Locate the cell with the specified text and output its (x, y) center coordinate. 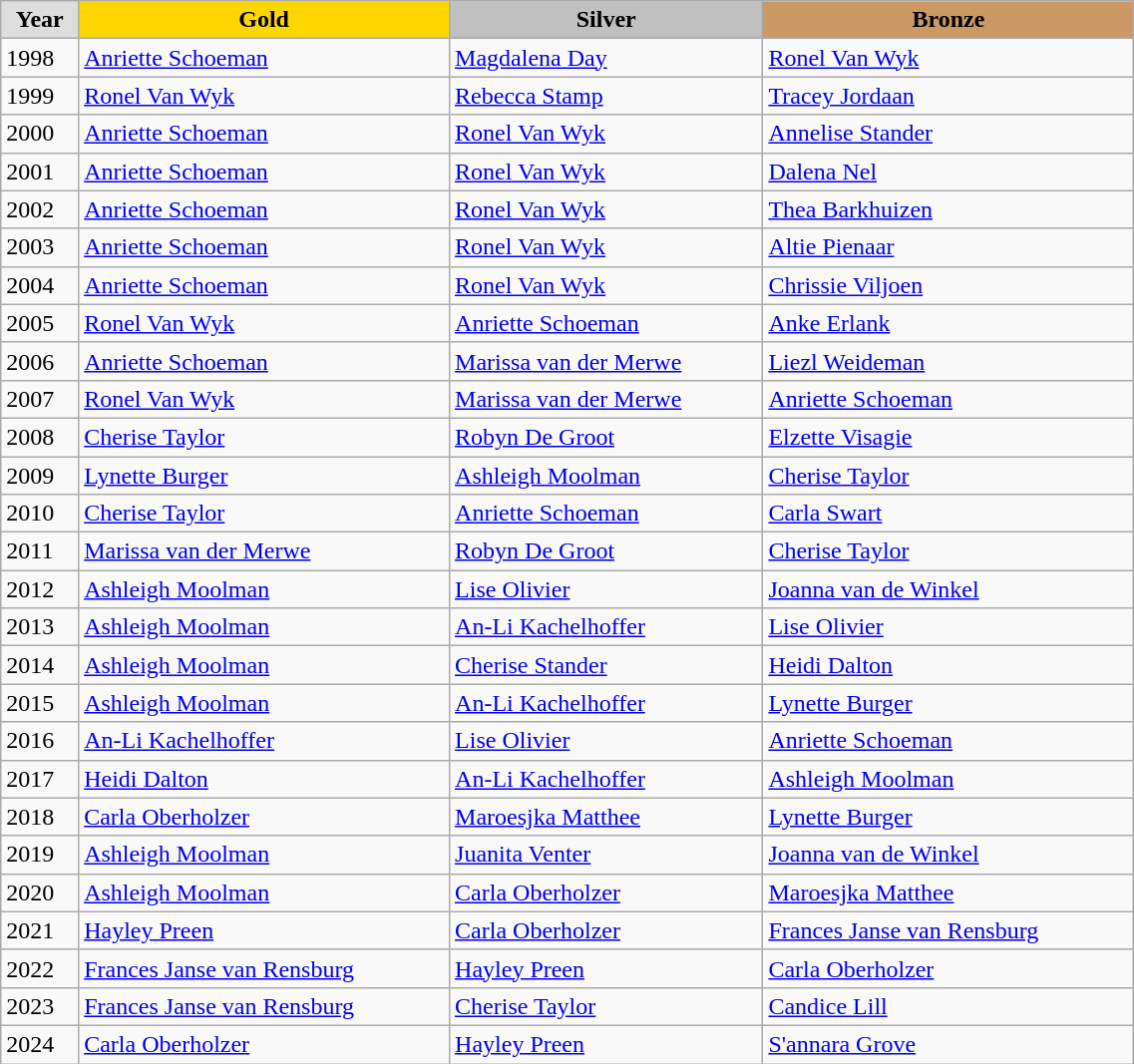
Year (40, 20)
Gold (264, 20)
2004 (40, 285)
2009 (40, 476)
2023 (40, 1006)
S'annara Grove (948, 1044)
1999 (40, 96)
Tracey Jordaan (948, 96)
2015 (40, 703)
2012 (40, 589)
2001 (40, 172)
Rebecca Stamp (606, 96)
Elzette Visagie (948, 437)
2013 (40, 627)
2018 (40, 817)
Magdalena Day (606, 58)
2022 (40, 968)
2003 (40, 247)
Candice Lill (948, 1006)
2020 (40, 892)
2006 (40, 361)
2000 (40, 134)
Anke Erlank (948, 323)
2007 (40, 399)
2010 (40, 514)
2005 (40, 323)
2016 (40, 741)
1998 (40, 58)
Thea Barkhuizen (948, 209)
2021 (40, 930)
Liezl Weideman (948, 361)
2017 (40, 779)
Cherise Stander (606, 665)
2019 (40, 855)
Bronze (948, 20)
2008 (40, 437)
Annelise Stander (948, 134)
2024 (40, 1044)
Carla Swart (948, 514)
2002 (40, 209)
Chrissie Viljoen (948, 285)
Altie Pienaar (948, 247)
2014 (40, 665)
Juanita Venter (606, 855)
Dalena Nel (948, 172)
2011 (40, 551)
Silver (606, 20)
